Extract the (x, y) coordinate from the center of the cell holding the provided text.  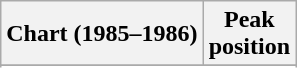
Chart (1985–1986) (102, 34)
Peakposition (249, 34)
